Find where the given text appears and provide that cell's center as [x, y] coordinate. 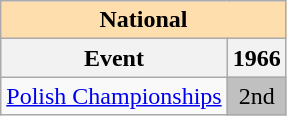
1966 [256, 58]
Event [114, 58]
2nd [256, 96]
National [144, 20]
Polish Championships [114, 96]
